For the text-containing cell, return its midpoint in (X, Y) coordinate format. 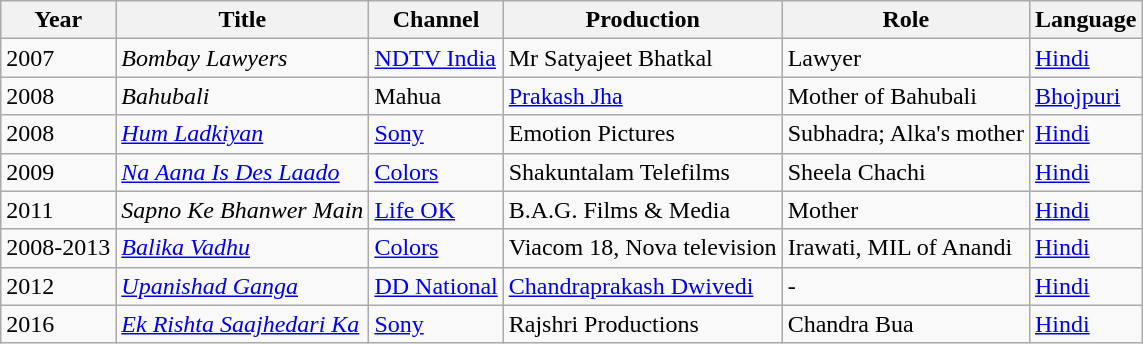
Chandraprakash Dwivedi (642, 286)
Subhadra; Alka's mother (906, 134)
Mother (906, 210)
Viacom 18, Nova television (642, 248)
Mother of Bahubali (906, 96)
Sapno Ke Bhanwer Main (242, 210)
Irawati, MIL of Anandi (906, 248)
Na Aana Is Des Laado (242, 172)
NDTV India (436, 58)
Rajshri Productions (642, 324)
Year (58, 20)
2008-2013 (58, 248)
2012 (58, 286)
Bhojpuri (1085, 96)
DD National (436, 286)
2016 (58, 324)
Balika Vadhu (242, 248)
Language (1085, 20)
Chandra Bua (906, 324)
B.A.G. Films & Media (642, 210)
Title (242, 20)
2011 (58, 210)
Prakash Jha (642, 96)
2007 (58, 58)
Ek Rishta Saajhedari Ka (242, 324)
2009 (58, 172)
Lawyer (906, 58)
Mr Satyajeet Bhatkal (642, 58)
- (906, 286)
Bahubali (242, 96)
Production (642, 20)
Hum Ladkiyan (242, 134)
Channel (436, 20)
Role (906, 20)
Shakuntalam Telefilms (642, 172)
Mahua (436, 96)
Emotion Pictures (642, 134)
Sheela Chachi (906, 172)
Upanishad Ganga (242, 286)
Bombay Lawyers (242, 58)
Life OK (436, 210)
